Search for the cell housing the specified text and yield its [x, y] center coordinate. 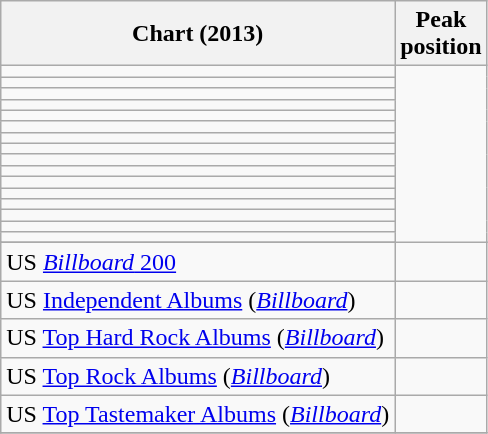
Chart (2013) [198, 34]
US Billboard 200 [198, 262]
US Top Rock Albums (Billboard) [198, 376]
US Independent Albums (Billboard) [198, 300]
Peakposition [441, 34]
US Top Tastemaker Albums (Billboard) [198, 414]
US Top Hard Rock Albums (Billboard) [198, 338]
